Capture the cell that displays the provided text and extract its (X, Y) central coordinate. 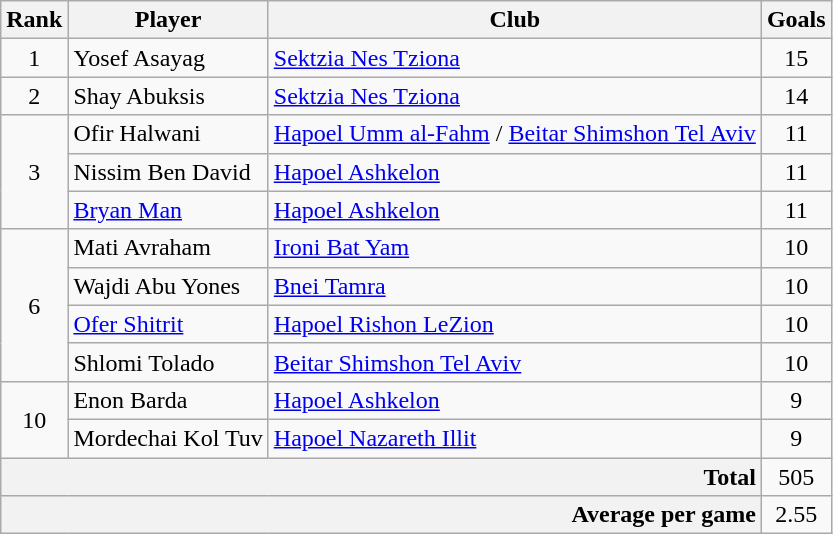
Yosef Asayag (168, 58)
1 (34, 58)
Wajdi Abu Yones (168, 286)
Shlomi Tolado (168, 362)
3 (34, 172)
Shay Abuksis (168, 96)
Ofir Halwani (168, 134)
2 (34, 96)
Bnei Tamra (514, 286)
Total (382, 477)
Nissim Ben David (168, 172)
Average per game (382, 515)
505 (796, 477)
Rank (34, 20)
Hapoel Rishon LeZion (514, 324)
Goals (796, 20)
6 (34, 305)
Club (514, 20)
Ofer Shitrit (168, 324)
Mati Avraham (168, 248)
2.55 (796, 515)
Player (168, 20)
Enon Barda (168, 400)
Beitar Shimshon Tel Aviv (514, 362)
Ironi Bat Yam (514, 248)
14 (796, 96)
Mordechai Kol Tuv (168, 438)
Hapoel Nazareth Illit (514, 438)
Hapoel Umm al-Fahm / Beitar Shimshon Tel Aviv (514, 134)
Bryan Man (168, 210)
15 (796, 58)
